From the cell containing the given text, extract its center point as [X, Y] coordinate. 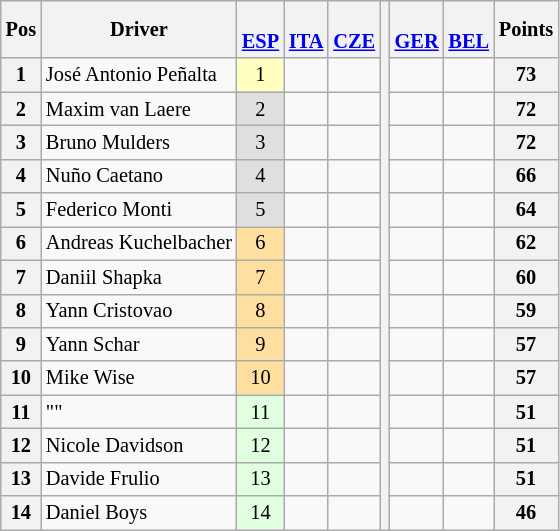
Daniel Boys [139, 513]
Andreas Kuchelbacher [139, 243]
Yann Cristovao [139, 311]
Federico Monti [139, 210]
Driver [139, 29]
Davide Frulio [139, 479]
Points [526, 29]
66 [526, 176]
Daniil Shapka [139, 277]
Yann Schar [139, 344]
Nuño Caetano [139, 176]
Maxim van Laere [139, 109]
59 [526, 311]
BEL [468, 29]
CZE [354, 29]
Bruno Mulders [139, 142]
73 [526, 75]
64 [526, 210]
62 [526, 243]
60 [526, 277]
46 [526, 513]
José Antonio Peñalta [139, 75]
Mike Wise [139, 378]
Nicole Davidson [139, 445]
ESP [260, 29]
Pos [21, 29]
ITA [306, 29]
"" [139, 412]
GER [417, 29]
